Return [x, y] of the center of cell containing provided text 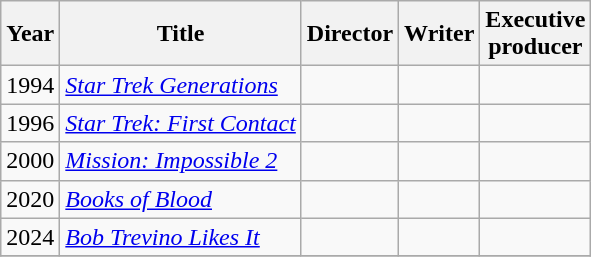
2000 [30, 161]
Title [181, 34]
Mission: Impossible 2 [181, 161]
Year [30, 34]
Books of Blood [181, 199]
Bob Trevino Likes It [181, 237]
2020 [30, 199]
Writer [440, 34]
Executiveproducer [536, 34]
Director [350, 34]
1996 [30, 123]
2024 [30, 237]
Star Trek: First Contact [181, 123]
Star Trek Generations [181, 85]
1994 [30, 85]
